Extract the (X, Y) coordinate from the center of the cell holding the provided text.  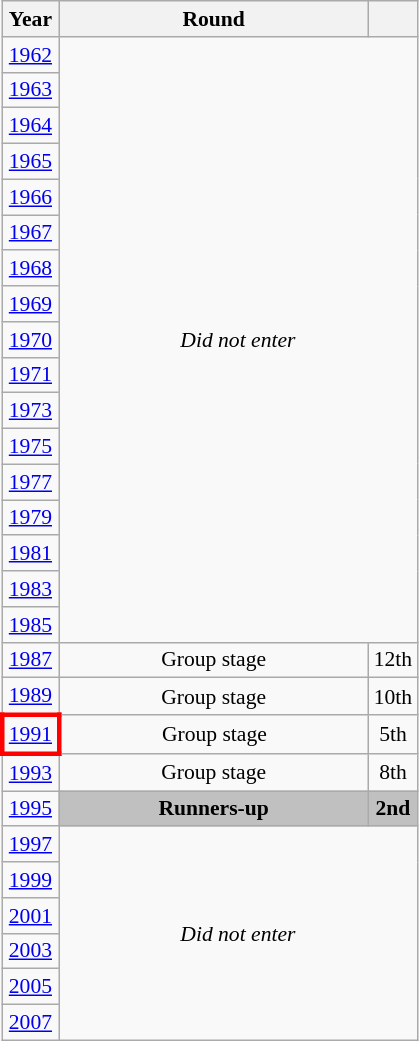
1973 (30, 411)
1962 (30, 55)
1963 (30, 90)
1987 (30, 660)
2nd (394, 809)
2001 (30, 916)
2007 (30, 1023)
2003 (30, 951)
1968 (30, 269)
1965 (30, 162)
1981 (30, 554)
1964 (30, 126)
1967 (30, 233)
1993 (30, 772)
Runners-up (214, 809)
1997 (30, 845)
1977 (30, 482)
1989 (30, 696)
1971 (30, 375)
5th (394, 734)
1966 (30, 197)
10th (394, 696)
1985 (30, 625)
1970 (30, 340)
1991 (30, 734)
1969 (30, 304)
2005 (30, 987)
1979 (30, 518)
Year (30, 19)
Round (214, 19)
1995 (30, 809)
8th (394, 772)
1999 (30, 880)
12th (394, 660)
1983 (30, 589)
1975 (30, 447)
